Detect which cell encompasses the target text, then output its (x, y) center coordinate. 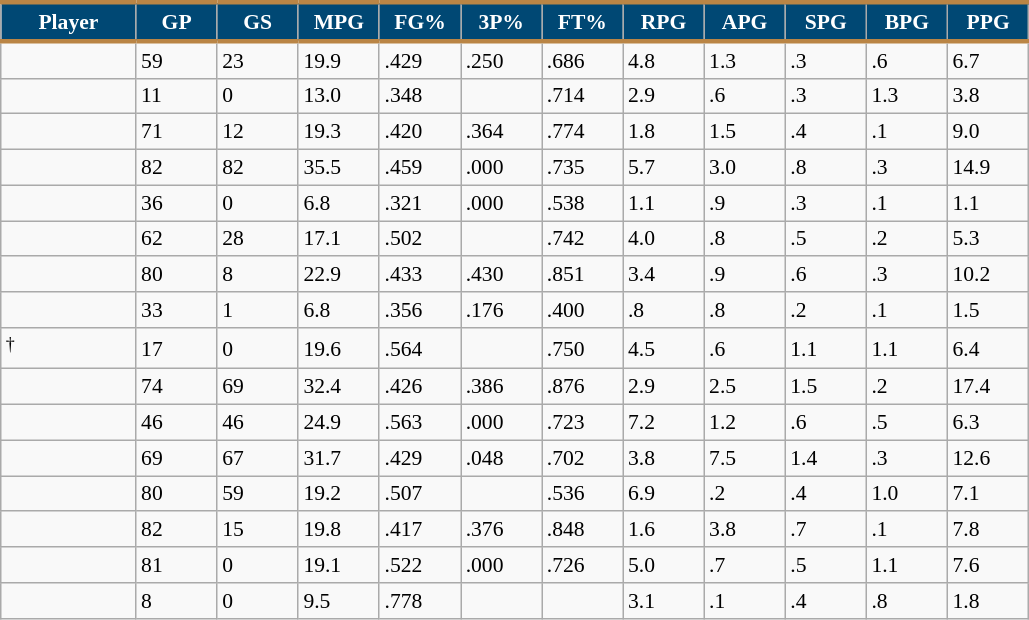
10.2 (988, 275)
7.1 (988, 494)
5.7 (664, 168)
31.7 (338, 458)
.400 (582, 310)
.250 (502, 60)
6.7 (988, 60)
† (68, 348)
81 (176, 565)
19.1 (338, 565)
.321 (420, 203)
17.4 (988, 387)
.778 (420, 601)
12.6 (988, 458)
19.8 (338, 530)
.723 (582, 423)
71 (176, 132)
6.4 (988, 348)
6.9 (664, 494)
.742 (582, 239)
.536 (582, 494)
.386 (502, 387)
67 (258, 458)
FG% (420, 22)
11 (176, 96)
17.1 (338, 239)
4.0 (664, 239)
SPG (826, 22)
19.2 (338, 494)
12 (258, 132)
17 (176, 348)
.564 (420, 348)
5.0 (664, 565)
.176 (502, 310)
.522 (420, 565)
.048 (502, 458)
1.0 (906, 494)
PPG (988, 22)
.364 (502, 132)
22.9 (338, 275)
RPG (664, 22)
1.6 (664, 530)
MPG (338, 22)
24.9 (338, 423)
4.5 (664, 348)
Player (68, 22)
9.0 (988, 132)
19.9 (338, 60)
.426 (420, 387)
BPG (906, 22)
.876 (582, 387)
.750 (582, 348)
7.8 (988, 530)
.507 (420, 494)
.563 (420, 423)
28 (258, 239)
.538 (582, 203)
14.9 (988, 168)
.459 (420, 168)
.348 (420, 96)
62 (176, 239)
2.5 (744, 387)
.774 (582, 132)
7.2 (664, 423)
36 (176, 203)
3.0 (744, 168)
33 (176, 310)
GS (258, 22)
13.0 (338, 96)
.848 (582, 530)
9.5 (338, 601)
7.5 (744, 458)
19.3 (338, 132)
.356 (420, 310)
.433 (420, 275)
32.4 (338, 387)
.726 (582, 565)
.420 (420, 132)
FT% (582, 22)
APG (744, 22)
1.2 (744, 423)
1 (258, 310)
19.6 (338, 348)
23 (258, 60)
35.5 (338, 168)
.714 (582, 96)
6.3 (988, 423)
5.3 (988, 239)
.686 (582, 60)
7.6 (988, 565)
.430 (502, 275)
.735 (582, 168)
15 (258, 530)
.851 (582, 275)
4.8 (664, 60)
.376 (502, 530)
GP (176, 22)
3.4 (664, 275)
1.4 (826, 458)
.502 (420, 239)
3.1 (664, 601)
.702 (582, 458)
3P% (502, 22)
.417 (420, 530)
74 (176, 387)
